Identify which cell holds the provided text, then report its [X, Y] central coordinate. 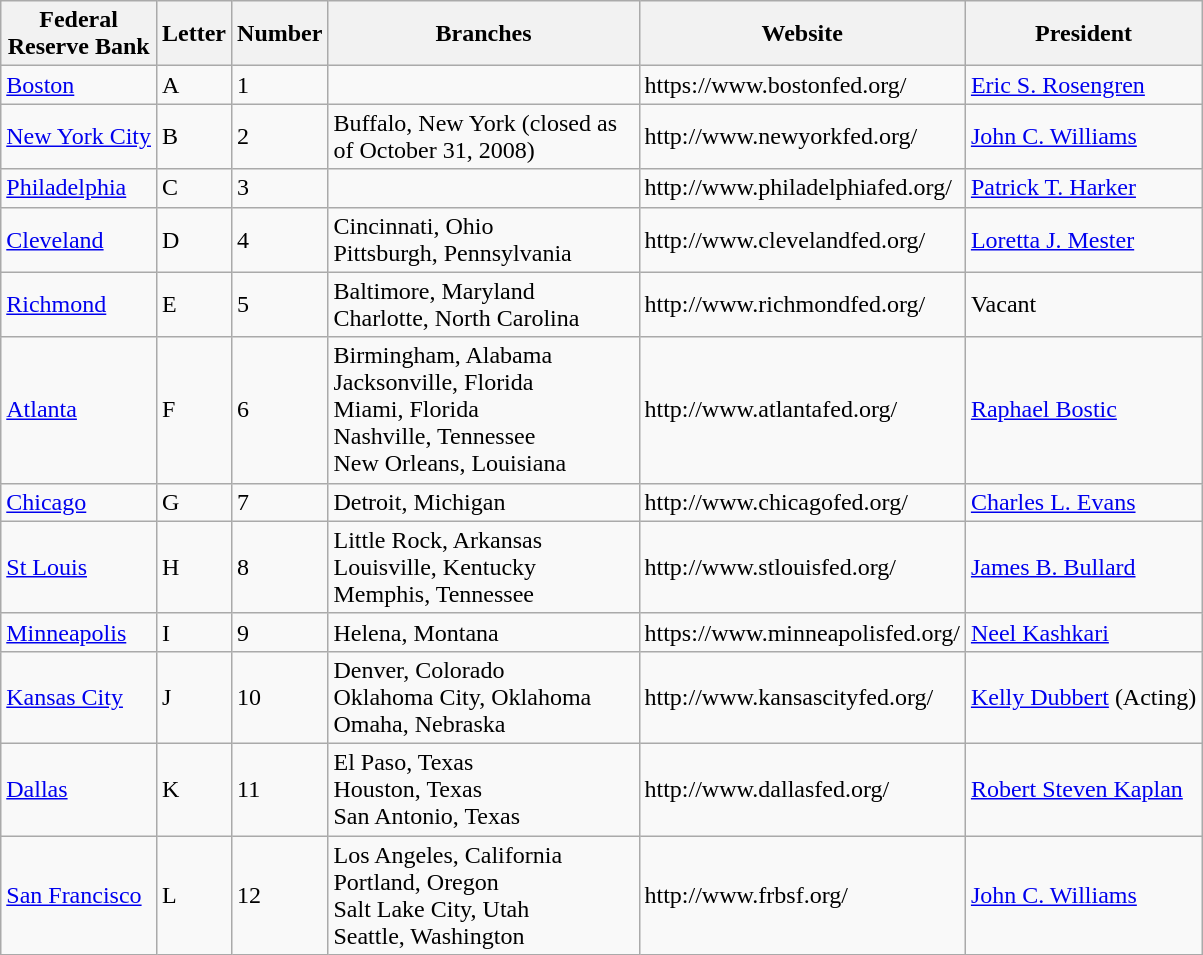
F [194, 410]
Letter [194, 34]
E [194, 304]
Boston [79, 85]
Birmingham, AlabamaJacksonville, FloridaMiami, FloridaNashville, TennesseeNew Orleans, Louisiana [484, 410]
Atlanta [79, 410]
Raphael Bostic [1083, 410]
A [194, 85]
Denver, ColoradoOklahoma City, OklahomaOmaha, Nebraska [484, 697]
http://www.chicagofed.org/ [802, 502]
G [194, 502]
B [194, 136]
D [194, 240]
New York City [79, 136]
https://www.minneapolisfed.org/ [802, 632]
San Francisco [79, 896]
K [194, 789]
8 [280, 567]
James B. Bullard [1083, 567]
1 [280, 85]
Richmond [79, 304]
Philadelphia [79, 188]
5 [280, 304]
Little Rock, ArkansasLouisville, KentuckyMemphis, Tennessee [484, 567]
Kansas City [79, 697]
Federal Reserve Bank [79, 34]
10 [280, 697]
Loretta J. Mester [1083, 240]
I [194, 632]
https://www.bostonfed.org/ [802, 85]
http://www.dallasfed.org/ [802, 789]
http://www.newyorkfed.org/ [802, 136]
Branches [484, 34]
Number [280, 34]
C [194, 188]
9 [280, 632]
http://www.philadelphiafed.org/ [802, 188]
Cleveland [79, 240]
President [1083, 34]
Eric S. Rosengren [1083, 85]
L [194, 896]
Minneapolis [79, 632]
http://www.frbsf.org/ [802, 896]
http://www.atlantafed.org/ [802, 410]
Los Angeles, CaliforniaPortland, OregonSalt Lake City, UtahSeattle, Washington [484, 896]
Baltimore, MarylandCharlotte, North Carolina [484, 304]
Detroit, Michigan [484, 502]
http://www.kansascityfed.org/ [802, 697]
Dallas [79, 789]
J [194, 697]
12 [280, 896]
Chicago [79, 502]
El Paso, TexasHouston, TexasSan Antonio, Texas [484, 789]
3 [280, 188]
6 [280, 410]
Patrick T. Harker [1083, 188]
http://www.clevelandfed.org/ [802, 240]
Buffalo, New York (closed as of October 31, 2008) [484, 136]
Kelly Dubbert (Acting) [1083, 697]
http://www.richmondfed.org/ [802, 304]
Helena, Montana [484, 632]
Vacant [1083, 304]
Website [802, 34]
Neel Kashkari [1083, 632]
Cincinnati, OhioPittsburgh, Pennsylvania [484, 240]
H [194, 567]
http://www.stlouisfed.org/ [802, 567]
Charles L. Evans [1083, 502]
St Louis [79, 567]
4 [280, 240]
Robert Steven Kaplan [1083, 789]
2 [280, 136]
7 [280, 502]
11 [280, 789]
